Identify which cell holds the provided text, then report its (x, y) central coordinate. 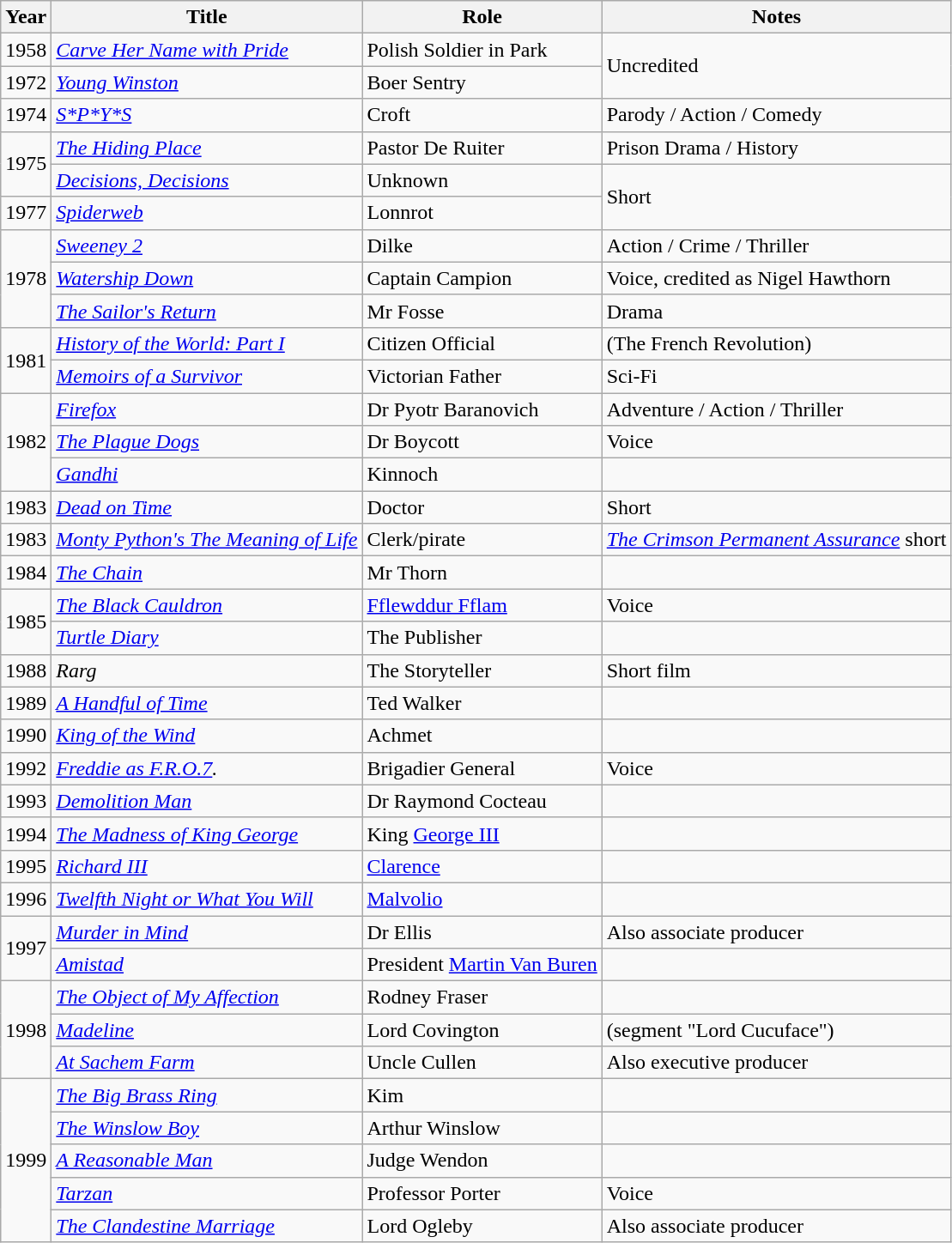
Polish Soldier in Park (482, 50)
Demolition Man (207, 801)
Sweeney 2 (207, 246)
Drama (776, 311)
Dilke (482, 246)
Young Winston (207, 82)
Citizen Official (482, 343)
History of the World: Part I (207, 343)
Role (482, 17)
Doctor (482, 507)
Professor Porter (482, 1193)
The Crimson Permanent Assurance short (776, 540)
1998 (26, 1030)
The Chain (207, 573)
Mr Fosse (482, 311)
Clerk/pirate (482, 540)
Notes (776, 17)
Adventure / Action / Thriller (776, 409)
1999 (26, 1161)
The Winslow Boy (207, 1128)
Kinnoch (482, 475)
The Plague Dogs (207, 442)
Decisions, Decisions (207, 180)
1993 (26, 801)
Unknown (482, 180)
1997 (26, 948)
A Handful of Time (207, 703)
Brigadier General (482, 768)
The Publisher (482, 638)
Kim (482, 1095)
The Object of My Affection (207, 997)
Turtle Diary (207, 638)
1978 (26, 278)
Uncredited (776, 66)
1972 (26, 82)
Spiderweb (207, 213)
Short film (776, 670)
Dr Ellis (482, 931)
1995 (26, 866)
Gandhi (207, 475)
S*P*Y*S (207, 115)
Pastor De Ruiter (482, 148)
1974 (26, 115)
(The French Revolution) (776, 343)
Twelfth Night or What You Will (207, 899)
1977 (26, 213)
Year (26, 17)
1984 (26, 573)
Madeline (207, 1030)
The Big Brass Ring (207, 1095)
1989 (26, 703)
Lonnrot (482, 213)
(segment "Lord Cucuface") (776, 1030)
1985 (26, 621)
Parody / Action / Comedy (776, 115)
Rodney Fraser (482, 997)
Captain Campion (482, 278)
Judge Wendon (482, 1161)
The Madness of King George (207, 834)
Carve Her Name with Pride (207, 50)
Fflewddur Fflam (482, 605)
King George III (482, 834)
1988 (26, 670)
Clarence (482, 866)
Dr Pyotr Baranovich (482, 409)
1958 (26, 50)
Lord Ogleby (482, 1226)
Lord Covington (482, 1030)
1975 (26, 164)
Amistad (207, 965)
Malvolio (482, 899)
Dr Boycott (482, 442)
Boer Sentry (482, 82)
Voice, credited as Nigel Hawthorn (776, 278)
Freddie as F.R.O.7. (207, 768)
Mr Thorn (482, 573)
1992 (26, 768)
Croft (482, 115)
President Martin Van Buren (482, 965)
1996 (26, 899)
Tarzan (207, 1193)
Rarg (207, 670)
Watership Down (207, 278)
The Storyteller (482, 670)
Sci-Fi (776, 376)
1981 (26, 360)
Dead on Time (207, 507)
The Black Cauldron (207, 605)
Victorian Father (482, 376)
Prison Drama / History (776, 148)
Action / Crime / Thriller (776, 246)
Ted Walker (482, 703)
Memoirs of a Survivor (207, 376)
A Reasonable Man (207, 1161)
The Hiding Place (207, 148)
Title (207, 17)
Also executive producer (776, 1063)
1982 (26, 442)
At Sachem Farm (207, 1063)
Arthur Winslow (482, 1128)
The Sailor's Return (207, 311)
The Clandestine Marriage (207, 1226)
Firefox (207, 409)
Dr Raymond Cocteau (482, 801)
King of the Wind (207, 736)
Achmet (482, 736)
1990 (26, 736)
Richard III (207, 866)
Uncle Cullen (482, 1063)
1994 (26, 834)
Monty Python's The Meaning of Life (207, 540)
Murder in Mind (207, 931)
